Return the (x, y) coordinate for the center point of the cell that contains the specified text.  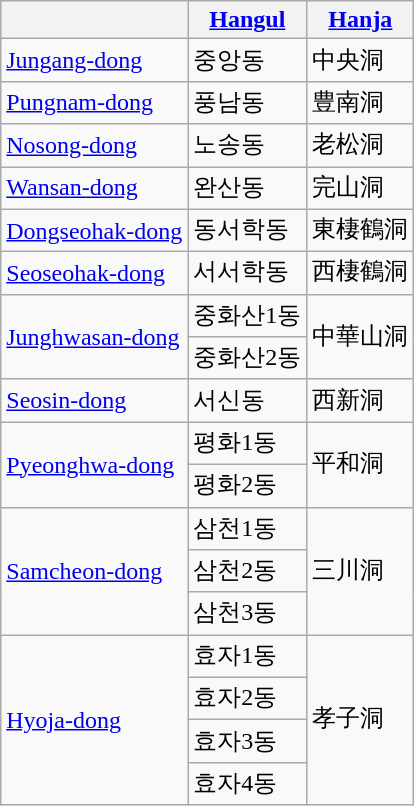
東棲鶴洞 (360, 230)
Hanja (360, 20)
효자3동 (248, 742)
완산동 (248, 188)
Nosong-dong (94, 146)
중화산1동 (248, 316)
Seoseohak-dong (94, 274)
Jungang-dong (94, 60)
Samcheon-dong (94, 571)
서신동 (248, 400)
孝子洞 (360, 720)
평화2동 (248, 486)
西棲鶴洞 (360, 274)
豊南洞 (360, 102)
삼천3동 (248, 614)
풍남동 (248, 102)
Hyoja-dong (94, 720)
西新洞 (360, 400)
中華山洞 (360, 336)
노송동 (248, 146)
삼천1동 (248, 528)
中央洞 (360, 60)
효자2동 (248, 698)
Wansan-dong (94, 188)
효자1동 (248, 656)
Dongseohak-dong (94, 230)
完山洞 (360, 188)
중화산2동 (248, 358)
Pungnam-dong (94, 102)
平和洞 (360, 464)
동서학동 (248, 230)
삼천2동 (248, 572)
평화1동 (248, 444)
중앙동 (248, 60)
Seosin-dong (94, 400)
서서학동 (248, 274)
老松洞 (360, 146)
三川洞 (360, 571)
Pyeonghwa-dong (94, 464)
효자4동 (248, 784)
Hangul (248, 20)
Junghwasan-dong (94, 336)
